Identify which cell holds the provided text, then report its [X, Y] central coordinate. 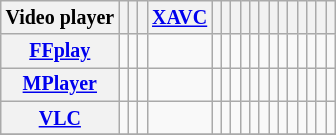
XAVC [180, 18]
MPlayer [60, 84]
FFplay [60, 52]
Video player [60, 18]
VLC [60, 118]
